Provide the (x, y) coordinate of the cell's center where the given text is located.  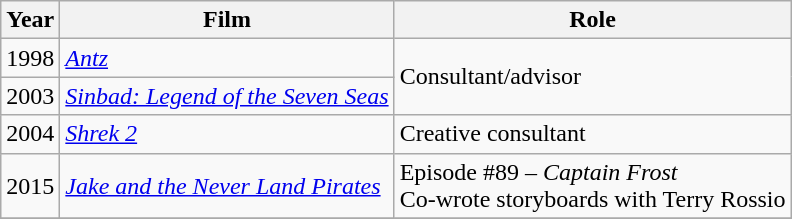
2003 (30, 96)
2004 (30, 134)
Jake and the Never Land Pirates (227, 186)
Creative consultant (592, 134)
Consultant/advisor (592, 77)
Antz (227, 58)
Shrek 2 (227, 134)
Year (30, 20)
Episode #89 – Captain FrostCo-wrote storyboards with Terry Rossio (592, 186)
2015 (30, 186)
Role (592, 20)
Film (227, 20)
1998 (30, 58)
Sinbad: Legend of the Seven Seas (227, 96)
